Extract the (x, y) coordinate from the center of the cell holding the provided text.  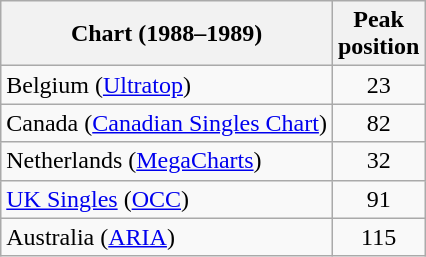
Belgium (Ultratop) (167, 85)
UK Singles (OCC) (167, 199)
82 (378, 123)
23 (378, 85)
Peakposition (378, 34)
Australia (ARIA) (167, 237)
Chart (1988–1989) (167, 34)
91 (378, 199)
Canada (Canadian Singles Chart) (167, 123)
Netherlands (MegaCharts) (167, 161)
32 (378, 161)
115 (378, 237)
